Detect which cell encompasses the target text, then output its (x, y) center coordinate. 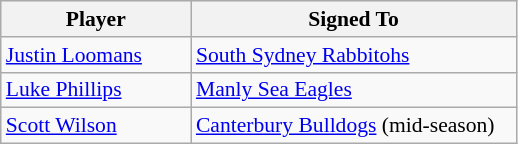
Canterbury Bulldogs (mid-season) (354, 126)
Luke Phillips (96, 90)
Scott Wilson (96, 126)
South Sydney Rabbitohs (354, 55)
Signed To (354, 19)
Justin Loomans (96, 55)
Player (96, 19)
Manly Sea Eagles (354, 90)
